Detect which cell encompasses the target text, then output its [x, y] center coordinate. 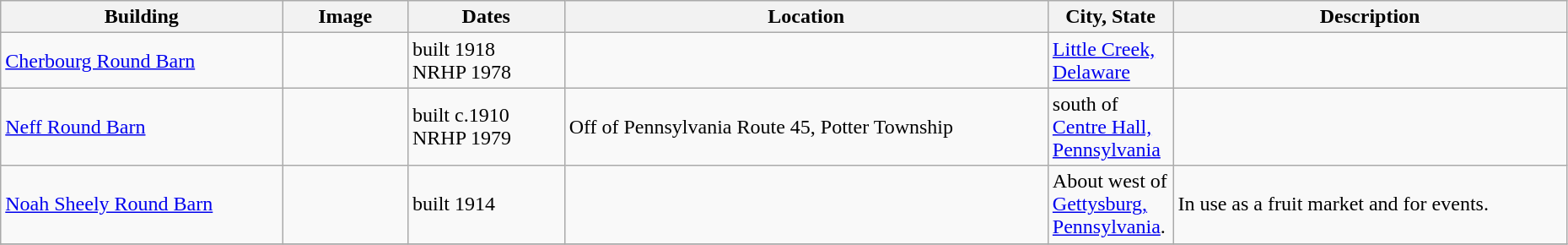
Location [806, 17]
built 1914 [486, 204]
Image [346, 17]
Dates [486, 17]
City, State [1110, 17]
Cherbourg Round Barn [142, 61]
Description [1370, 17]
About west of Gettysburg, Pennsylvania. [1110, 204]
Little Creek, Delaware [1110, 61]
Neff Round Barn [142, 127]
built c.1910NRHP 1979 [486, 127]
In use as a fruit market and for events. [1370, 204]
Building [142, 17]
south of Centre Hall, Pennsylvania [1110, 127]
Noah Sheely Round Barn [142, 204]
Off of Pennsylvania Route 45, Potter Township [806, 127]
built 1918NRHP 1978 [486, 61]
